Detect which cell encompasses the target text, then output its [X, Y] center coordinate. 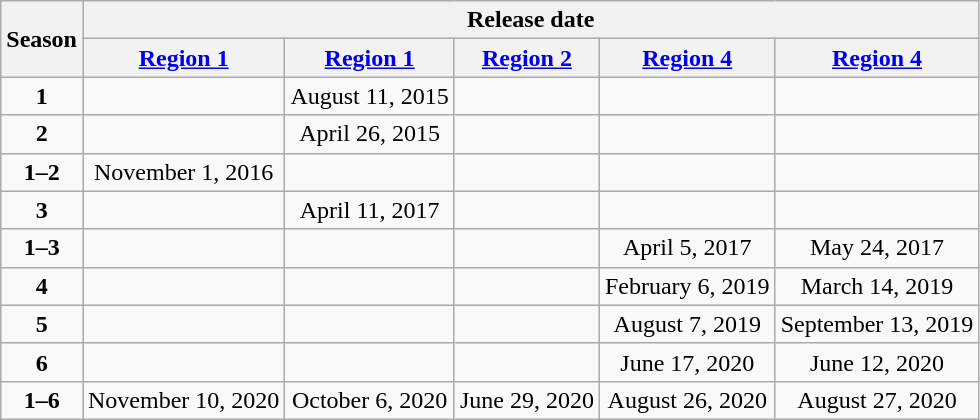
September 13, 2019 [877, 324]
April 5, 2017 [687, 248]
May 24, 2017 [877, 248]
November 1, 2016 [183, 172]
Region 2 [526, 58]
August 7, 2019 [687, 324]
2 [42, 134]
October 6, 2020 [370, 400]
1–3 [42, 248]
April 11, 2017 [370, 210]
April 26, 2015 [370, 134]
August 27, 2020 [877, 400]
5 [42, 324]
June 29, 2020 [526, 400]
6 [42, 362]
3 [42, 210]
November 10, 2020 [183, 400]
1–2 [42, 172]
March 14, 2019 [877, 286]
1 [42, 96]
February 6, 2019 [687, 286]
Release date [530, 20]
1–6 [42, 400]
June 17, 2020 [687, 362]
4 [42, 286]
June 12, 2020 [877, 362]
August 11, 2015 [370, 96]
August 26, 2020 [687, 400]
Season [42, 39]
